Determine the [X, Y] coordinate at the center of the cell enclosing the given text.  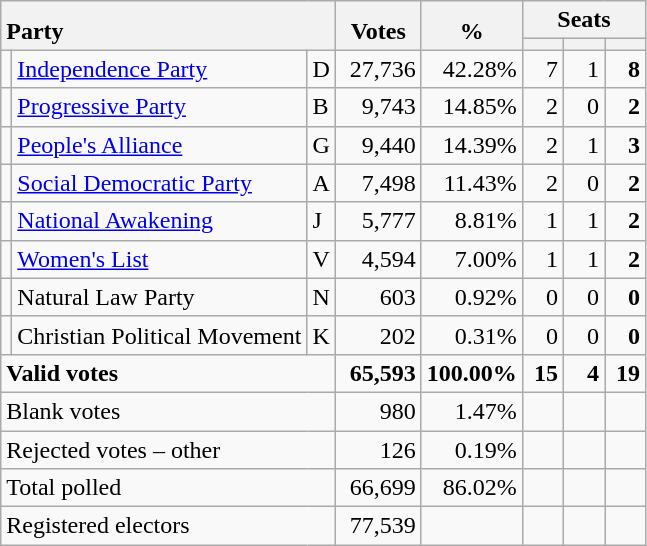
Progressive Party [160, 107]
K [321, 335]
Seats [584, 20]
B [321, 107]
8.81% [472, 221]
A [321, 183]
1.47% [472, 411]
Party [168, 26]
9,440 [378, 145]
Valid votes [168, 373]
65,593 [378, 373]
7 [542, 69]
15 [542, 373]
Blank votes [168, 411]
0.92% [472, 297]
V [321, 259]
G [321, 145]
100.00% [472, 373]
4,594 [378, 259]
66,699 [378, 488]
14.39% [472, 145]
People's Alliance [160, 145]
14.85% [472, 107]
7.00% [472, 259]
0.31% [472, 335]
8 [624, 69]
Rejected votes – other [168, 449]
27,736 [378, 69]
Women's List [160, 259]
Total polled [168, 488]
202 [378, 335]
Votes [378, 26]
980 [378, 411]
Natural Law Party [160, 297]
603 [378, 297]
11.43% [472, 183]
National Awakening [160, 221]
86.02% [472, 488]
Christian Political Movement [160, 335]
N [321, 297]
19 [624, 373]
Independence Party [160, 69]
0.19% [472, 449]
5,777 [378, 221]
42.28% [472, 69]
% [472, 26]
Social Democratic Party [160, 183]
126 [378, 449]
3 [624, 145]
J [321, 221]
Registered electors [168, 526]
77,539 [378, 526]
7,498 [378, 183]
D [321, 69]
9,743 [378, 107]
4 [584, 373]
